Pinpoint the cell where the given text exists, returning its (X, Y) midpoint coordinate. 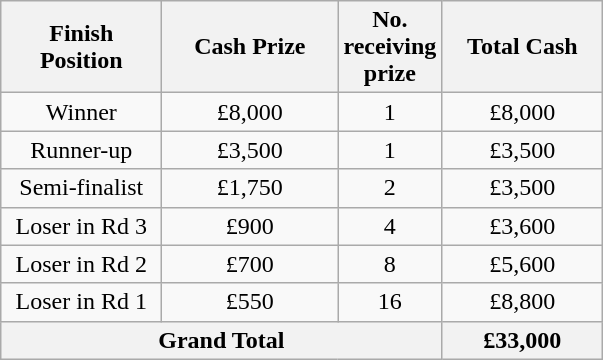
£900 (250, 226)
£3,600 (522, 226)
16 (390, 302)
Total Cash (522, 47)
£700 (250, 264)
2 (390, 188)
£550 (250, 302)
Loser in Rd 1 (82, 302)
8 (390, 264)
£33,000 (522, 340)
Finish Position (82, 47)
£5,600 (522, 264)
Grand Total (222, 340)
Semi-finalist (82, 188)
Loser in Rd 2 (82, 264)
Cash Prize (250, 47)
Runner-up (82, 150)
£1,750 (250, 188)
Winner (82, 112)
4 (390, 226)
Loser in Rd 3 (82, 226)
£8,800 (522, 302)
No. receiving prize (390, 47)
